Extract the (x, y) coordinate from the center of the cell holding the provided text.  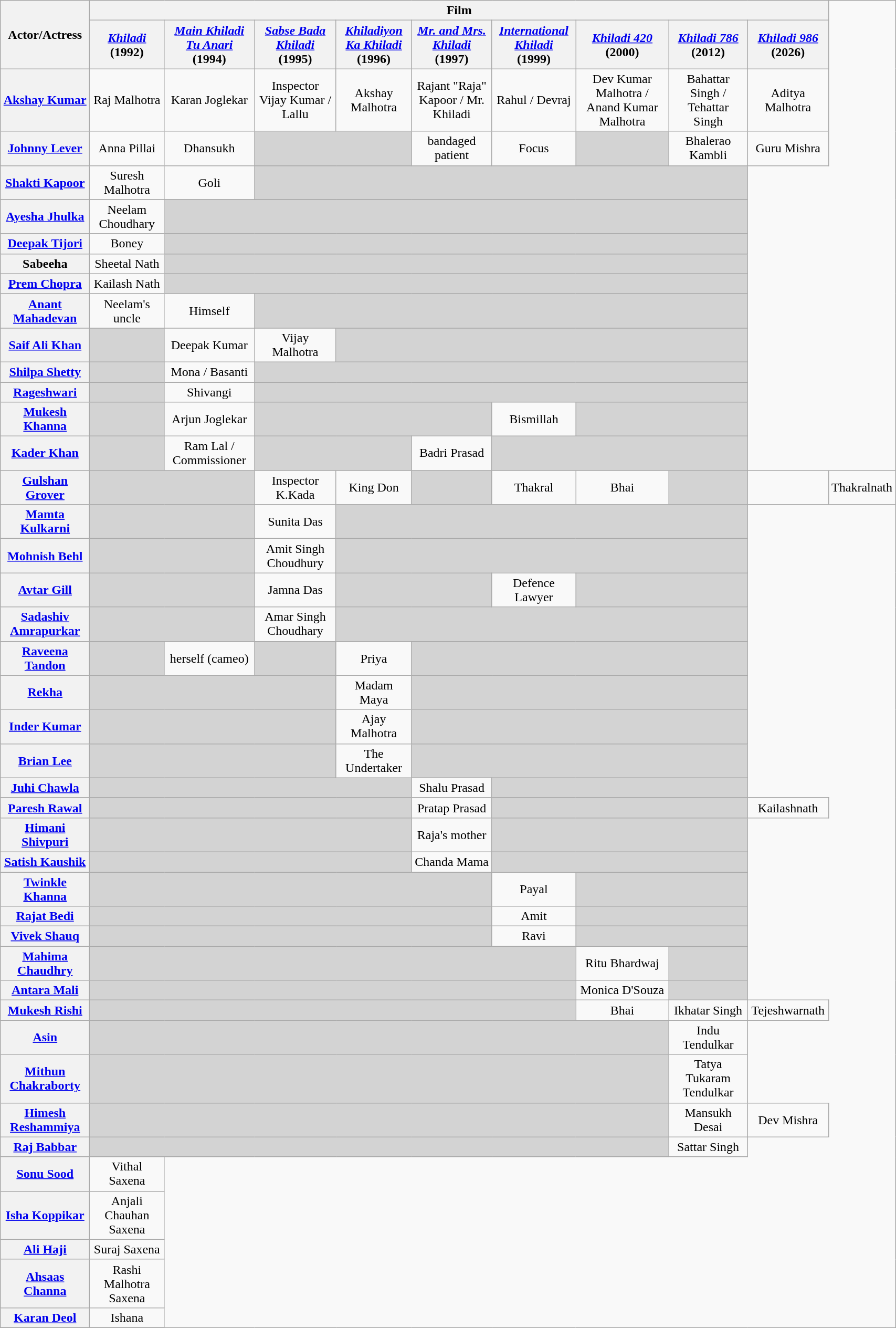
Twinkle Khanna (45, 888)
Defence Lawyer (533, 590)
Sabeeha (45, 264)
Paresh Rawal (45, 808)
Inspector K.Kada (296, 487)
Thakral (533, 487)
Actor/Actress (45, 35)
Khiladi 786(2012) (708, 45)
Satish Kaushik (45, 862)
Juhi Chawla (45, 788)
Himesh Reshammiya (45, 1120)
The Undertaker (374, 760)
Saif Ali Khan (45, 344)
Mukesh Khanna (45, 419)
Johnny Lever (45, 148)
Ram Lal / Commissioner (209, 454)
Himself (209, 311)
Raveena Tandon (45, 658)
Sadashiv Amrapurkar (45, 624)
Khiladiyon Ka Khiladi (1996) (374, 45)
Shalu Prasad (452, 788)
Karan Deol (45, 1317)
Amit (533, 916)
Anna Pillai (127, 148)
Film (459, 11)
Suraj Saxena (127, 1249)
Bismillah (533, 419)
Tejeshwarnath (788, 1010)
Mr. and Mrs. Khiladi(1997) (452, 45)
Anjali Chauhan Saxena (127, 1215)
Shakti Kapoor (45, 183)
Ikhatar Singh (708, 1010)
Brian Lee (45, 760)
Ali Haji (45, 1249)
Jamna Das (296, 590)
Vivek Shauq (45, 936)
Mahima Chaudhry (45, 963)
Mukesh Rishi (45, 1010)
Dev Kumar Malhotra / Anand Kumar Malhotra (623, 100)
Khiladi (1992) (127, 45)
Raj Malhotra (127, 100)
Monica D'Souza (623, 990)
Neelam's uncle (127, 311)
Rekha (45, 692)
Main Khiladi Tu Anari (1994) (209, 45)
Mamta Kulkarni (45, 522)
Akshay Malhotra (374, 100)
Sabse Bada Khiladi (1995) (296, 45)
Mohnish Behl (45, 556)
Thakralnath (862, 487)
Amit Singh Choudhury (296, 556)
Sheetal Nath (127, 264)
bandaged patient (452, 148)
Rahul / Devraj (533, 100)
Ayesha Jhulka (45, 216)
Mithun Chakraborty (45, 1079)
Akshay Kumar (45, 100)
Bahattar Singh / Tehattar Singh (708, 100)
Ahsaas Channa (45, 1283)
Tatya Tukaram Tendulkar (708, 1079)
Ritu Bhardwaj (623, 963)
King Don (374, 487)
Badri Prasad (452, 454)
Dhansukh (209, 148)
Khiladi 420(2000) (623, 45)
Boney (127, 244)
Raj Babbar (45, 1147)
Prem Chopra (45, 284)
Inspector Vijay Kumar / Lallu (296, 100)
Rageshwari (45, 392)
Ajay Malhotra (374, 727)
herself (cameo) (209, 658)
Mansukh Desai (708, 1120)
Suresh Malhotra (127, 183)
Kailash Nath (127, 284)
Khiladi 986(2026) (788, 45)
Raja's mother (452, 835)
Ishana (127, 1317)
Himani Shivpuri (45, 835)
Amar Singh Choudhary (296, 624)
Deepak Kumar (209, 344)
Shivangi (209, 392)
Guru Mishra (788, 148)
Asin (45, 1038)
Isha Koppikar (45, 1215)
Vithal Saxena (127, 1174)
Vijay Malhotra (296, 344)
Anant Mahadevan (45, 311)
Avtar Gill (45, 590)
Arjun Joglekar (209, 419)
Bhalerao Kambli (708, 148)
Mona / Basanti (209, 372)
Sunita Das (296, 522)
Antara Mali (45, 990)
Focus (533, 148)
Sonu Sood (45, 1174)
Rajant "Raja" Kapoor / Mr. Khiladi (452, 100)
Deepak Tijori (45, 244)
Rajat Bedi (45, 916)
Neelam Choudhary (127, 216)
Shilpa Shetty (45, 372)
Payal (533, 888)
Chanda Mama (452, 862)
Dev Mishra (788, 1120)
Sattar Singh (708, 1147)
Rashi Malhotra Saxena (127, 1283)
Kader Khan (45, 454)
Goli (209, 183)
Indu Tendulkar (708, 1038)
Pratap Prasad (452, 808)
Karan Joglekar (209, 100)
Kailashnath (788, 808)
Priya (374, 658)
Ravi (533, 936)
Aditya Malhotra (788, 100)
International Khiladi(1999) (533, 45)
Gulshan Grover (45, 487)
Inder Kumar (45, 727)
Madam Maya (374, 692)
